Identify which cell holds the provided text, then report its [X, Y] central coordinate. 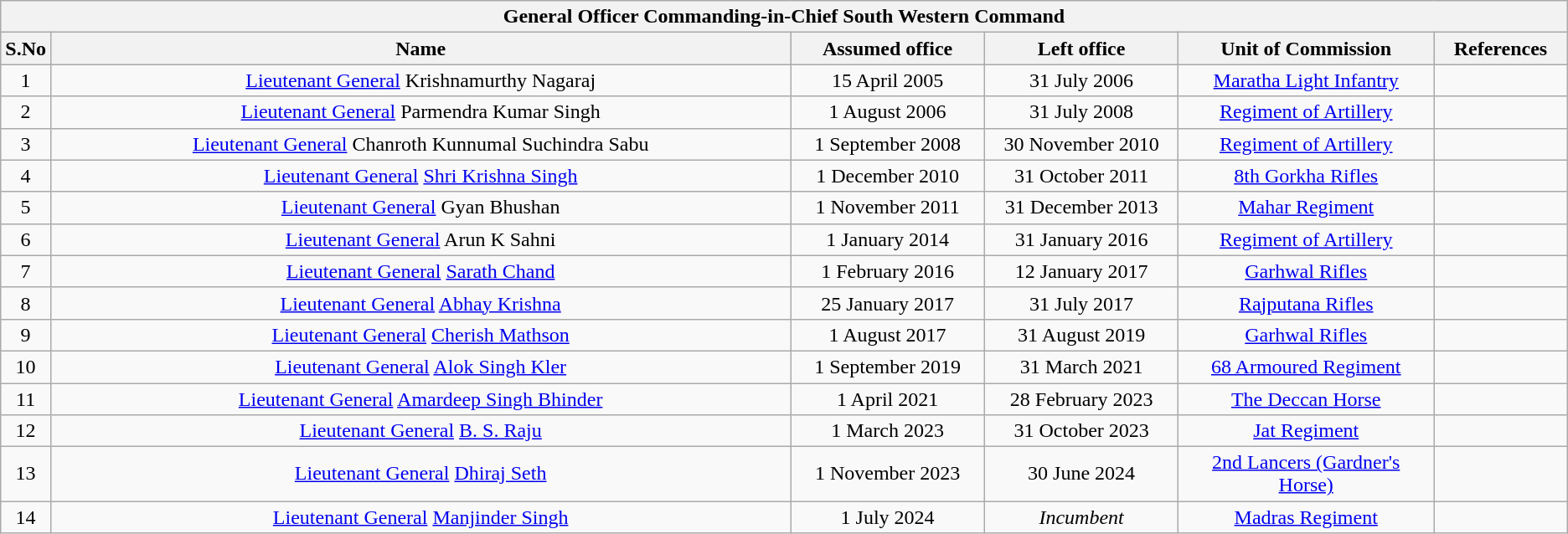
Left office [1081, 49]
4 [26, 176]
28 February 2023 [1081, 399]
68 Armoured Regiment [1307, 367]
Lieutenant General Alok Singh Kler [420, 367]
30 June 2024 [1081, 474]
1 August 2017 [888, 335]
Lieutenant General Manjinder Singh [420, 517]
12 [26, 431]
Lieutenant General Dhiraj Seth [420, 474]
1 [26, 80]
1 April 2021 [888, 399]
1 August 2006 [888, 112]
8 [26, 303]
31 August 2019 [1081, 335]
S.No [26, 49]
30 November 2010 [1081, 144]
3 [26, 144]
Jat Regiment [1307, 431]
9 [26, 335]
25 January 2017 [888, 303]
Mahar Regiment [1307, 208]
General Officer Commanding-in-Chief South Western Command [784, 17]
Lieutenant General B. S. Raju [420, 431]
15 April 2005 [888, 80]
1 December 2010 [888, 176]
Lieutenant General Abhay Krishna [420, 303]
Lieutenant General Shri Krishna Singh [420, 176]
Unit of Commission [1307, 49]
Lieutenant General Krishnamurthy Nagaraj [420, 80]
1 July 2024 [888, 517]
5 [26, 208]
1 September 2019 [888, 367]
Maratha Light Infantry [1307, 80]
2nd Lancers (Gardner's Horse) [1307, 474]
2 [26, 112]
Lieutenant General Sarath Chand [420, 271]
Name [420, 49]
Lieutenant General Chanroth Kunnumal Suchindra Sabu [420, 144]
7 [26, 271]
8th Gorkha Rifles [1307, 176]
1 March 2023 [888, 431]
1 September 2008 [888, 144]
Assumed office [888, 49]
Incumbent [1081, 517]
10 [26, 367]
1 February 2016 [888, 271]
The Deccan Horse [1307, 399]
31 December 2013 [1081, 208]
6 [26, 239]
31 January 2016 [1081, 239]
Lieutenant General Cherish Mathson [420, 335]
31 July 2006 [1081, 80]
Lieutenant General Amardeep Singh Bhinder [420, 399]
1 November 2023 [888, 474]
Lieutenant General Parmendra Kumar Singh [420, 112]
31 July 2017 [1081, 303]
13 [26, 474]
12 January 2017 [1081, 271]
Lieutenant General Arun K Sahni [420, 239]
Rajputana Rifles [1307, 303]
31 July 2008 [1081, 112]
Madras Regiment [1307, 517]
References [1501, 49]
31 October 2023 [1081, 431]
14 [26, 517]
1 November 2011 [888, 208]
1 January 2014 [888, 239]
11 [26, 399]
Lieutenant General Gyan Bhushan [420, 208]
31 March 2021 [1081, 367]
31 October 2011 [1081, 176]
